Locate the cell with the specified text and output its [X, Y] center coordinate. 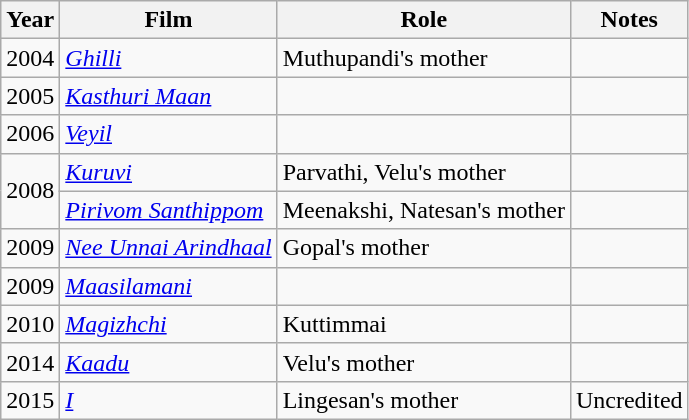
Kasthuri Maan [168, 96]
2014 [30, 362]
I [168, 400]
Kuttimmai [424, 324]
Year [30, 20]
Veyil [168, 134]
2008 [30, 191]
Magizhchi [168, 324]
Gopal's mother [424, 248]
Pirivom Santhippom [168, 210]
Nee Unnai Arindhaal [168, 248]
2015 [30, 400]
Parvathi, Velu's mother [424, 172]
Ghilli [168, 58]
Meenakshi, Natesan's mother [424, 210]
Notes [629, 20]
2006 [30, 134]
Maasilamani [168, 286]
Role [424, 20]
Kuruvi [168, 172]
Kaadu [168, 362]
2004 [30, 58]
2010 [30, 324]
Lingesan's mother [424, 400]
Film [168, 20]
Muthupandi's mother [424, 58]
Uncredited [629, 400]
Velu's mother [424, 362]
2005 [30, 96]
